Pinpoint the cell where the given text exists, returning its (x, y) midpoint coordinate. 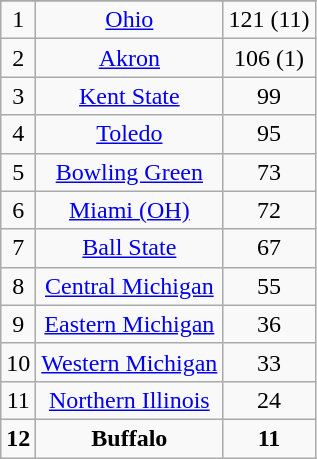
72 (269, 210)
12 (18, 438)
Bowling Green (130, 172)
55 (269, 286)
1 (18, 20)
9 (18, 324)
8 (18, 286)
5 (18, 172)
7 (18, 248)
Ball State (130, 248)
Western Michigan (130, 362)
73 (269, 172)
10 (18, 362)
4 (18, 134)
6 (18, 210)
Kent State (130, 96)
2 (18, 58)
3 (18, 96)
Miami (OH) (130, 210)
Buffalo (130, 438)
24 (269, 400)
33 (269, 362)
106 (1) (269, 58)
Northern Illinois (130, 400)
Akron (130, 58)
121 (11) (269, 20)
Eastern Michigan (130, 324)
Central Michigan (130, 286)
36 (269, 324)
67 (269, 248)
Ohio (130, 20)
99 (269, 96)
95 (269, 134)
Toledo (130, 134)
